Output the (X, Y) coordinate of the center of the cell containing the given text.  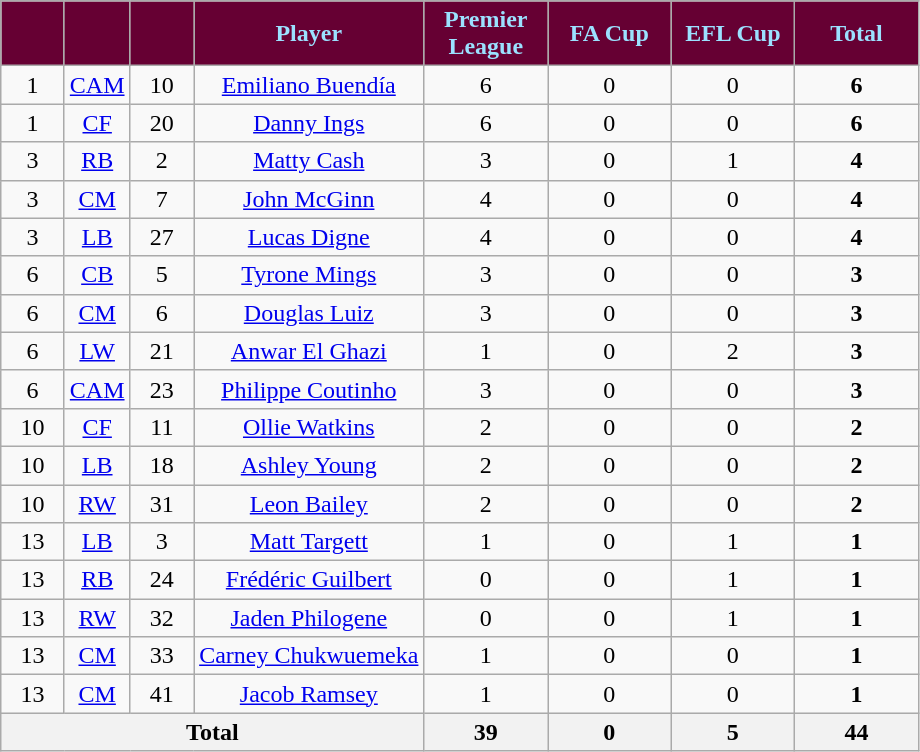
Tyrone Mings (309, 275)
Leon Bailey (309, 503)
39 (486, 732)
Ashley Young (309, 465)
Ollie Watkins (309, 427)
21 (162, 351)
32 (162, 618)
Jaden Philogene (309, 618)
33 (162, 656)
41 (162, 694)
Premier League (486, 34)
FA Cup (610, 34)
Emiliano Buendía (309, 85)
20 (162, 123)
27 (162, 237)
44 (857, 732)
John McGinn (309, 199)
Player (309, 34)
CB (97, 275)
Frédéric Guilbert (309, 580)
Lucas Digne (309, 237)
Carney Chukwuemeka (309, 656)
7 (162, 199)
Anwar El Ghazi (309, 351)
Jacob Ramsey (309, 694)
Matt Targett (309, 542)
LW (97, 351)
31 (162, 503)
Douglas Luiz (309, 313)
18 (162, 465)
Danny Ings (309, 123)
Matty Cash (309, 161)
24 (162, 580)
11 (162, 427)
EFL Cup (733, 34)
23 (162, 389)
Philippe Coutinho (309, 389)
